Output the (X, Y) coordinate of the center of the cell containing the given text.  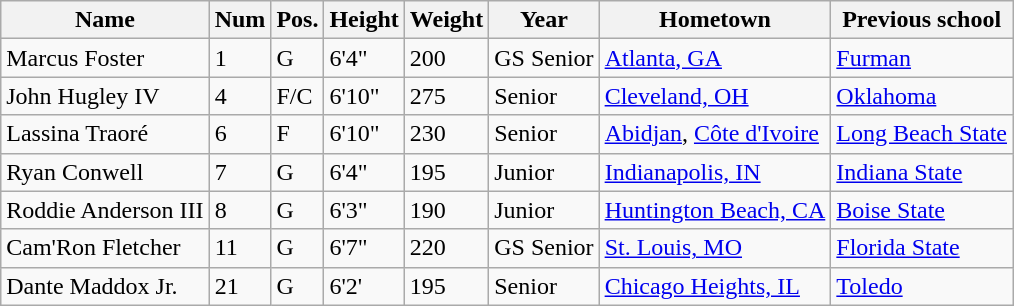
Roddie Anderson III (105, 210)
Height (364, 20)
Year (544, 20)
6 (240, 134)
11 (240, 248)
6'7" (364, 248)
Furman (922, 58)
6'3" (364, 210)
21 (240, 286)
Indianapolis, IN (715, 172)
Cleveland, OH (715, 96)
Pos. (298, 20)
230 (446, 134)
275 (446, 96)
F (298, 134)
Dante Maddox Jr. (105, 286)
7 (240, 172)
Chicago Heights, IL (715, 286)
4 (240, 96)
Previous school (922, 20)
Boise State (922, 210)
Name (105, 20)
Atlanta, GA (715, 58)
Num (240, 20)
Weight (446, 20)
Marcus Foster (105, 58)
Oklahoma (922, 96)
Long Beach State (922, 134)
200 (446, 58)
Huntington Beach, CA (715, 210)
190 (446, 210)
John Hugley IV (105, 96)
Lassina Traoré (105, 134)
Abidjan, Côte d'Ivoire (715, 134)
8 (240, 210)
6'2' (364, 286)
220 (446, 248)
F/C (298, 96)
Toledo (922, 286)
Ryan Conwell (105, 172)
Indiana State (922, 172)
Florida State (922, 248)
1 (240, 58)
St. Louis, MO (715, 248)
Cam'Ron Fletcher (105, 248)
Hometown (715, 20)
